Return [X, Y] of the center of cell containing provided text 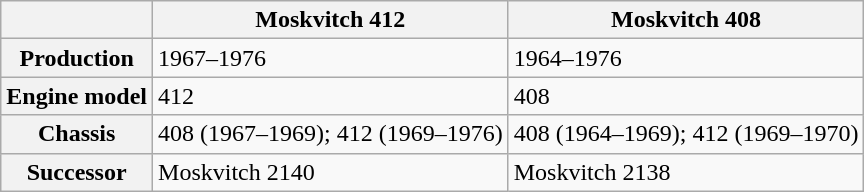
Moskvitch 408 [686, 20]
Moskvitch 2138 [686, 172]
412 [331, 96]
Engine model [77, 96]
1964–1976 [686, 58]
408 (1964–1969); 412 (1969–1970) [686, 134]
408 (1967–1969); 412 (1969–1976) [331, 134]
Production [77, 58]
Chassis [77, 134]
1967–1976 [331, 58]
408 [686, 96]
Moskvitch 2140 [331, 172]
Successor [77, 172]
Moskvitch 412 [331, 20]
